Find where the given text appears and provide that cell's center as (x, y) coordinate. 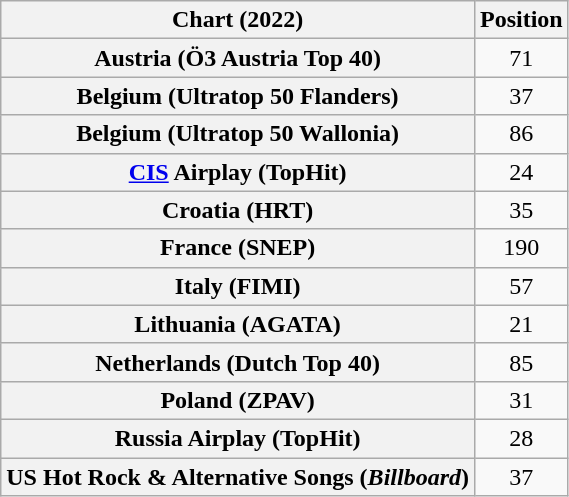
71 (521, 58)
85 (521, 362)
US Hot Rock & Alternative Songs (Billboard) (238, 477)
Austria (Ö3 Austria Top 40) (238, 58)
86 (521, 134)
31 (521, 400)
CIS Airplay (TopHit) (238, 172)
Poland (ZPAV) (238, 400)
Italy (FIMI) (238, 286)
Chart (2022) (238, 20)
Croatia (HRT) (238, 210)
21 (521, 324)
24 (521, 172)
Lithuania (AGATA) (238, 324)
Belgium (Ultratop 50 Flanders) (238, 96)
France (SNEP) (238, 248)
28 (521, 438)
190 (521, 248)
Position (521, 20)
Belgium (Ultratop 50 Wallonia) (238, 134)
57 (521, 286)
Russia Airplay (TopHit) (238, 438)
35 (521, 210)
Netherlands (Dutch Top 40) (238, 362)
